Determine the [X, Y] coordinate at the center of the cell enclosing the given text.  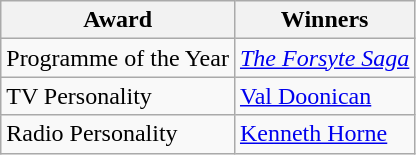
Radio Personality [118, 134]
Val Doonican [324, 96]
Kenneth Horne [324, 134]
Winners [324, 20]
Programme of the Year [118, 58]
The Forsyte Saga [324, 58]
TV Personality [118, 96]
Award [118, 20]
